Extract the [X, Y] coordinate from the center of the cell holding the provided text.  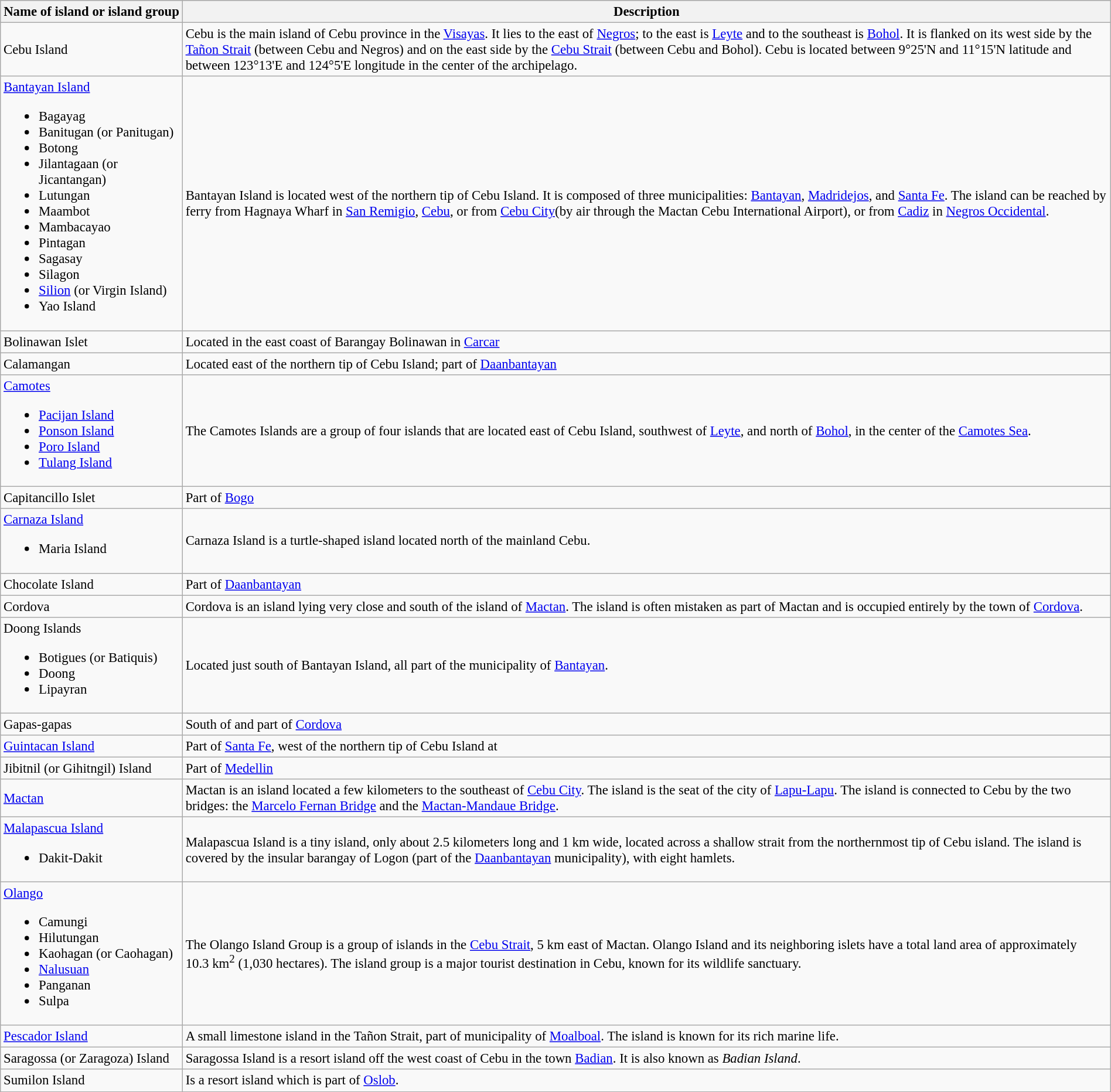
Name of island or island group [91, 12]
CamotesPacijan IslandPonson IslandPoro IslandTulang Island [91, 430]
Part of Daanbantayan [646, 584]
Cordova [91, 606]
Cebu Island [91, 49]
Capitancillo Islet [91, 497]
A small limestone island in the Tañon Strait, part of municipality of Moalboal. The island is known for its rich marine life. [646, 1036]
Located in the east coast of Barangay Bolinawan in Carcar [646, 342]
Part of Medellin [646, 769]
Located east of the northern tip of Cebu Island; part of Daanbantayan [646, 364]
Chocolate Island [91, 584]
Guintacan Island [91, 746]
Saragossa Island is a resort island off the west coast of Cebu in the town Badian. It is also known as Badian Island. [646, 1059]
Carnaza IslandMaria Island [91, 541]
Gapas-gapas [91, 725]
Sumilon Island [91, 1080]
Mactan [91, 798]
OlangoCamungiHilutunganKaohagan (or Caohagan)NalusuanPangananSulpa [91, 954]
Part of Bogo [646, 497]
Jibitnil (or Gihitngil) Island [91, 769]
Located just south of Bantayan Island, all part of the municipality of Bantayan. [646, 665]
South of and part of Cordova [646, 725]
Bolinawan Islet [91, 342]
Saragossa (or Zaragoza) Island [91, 1059]
Description [646, 12]
Part of Santa Fe, west of the northern tip of Cebu Island at [646, 746]
Calamangan [91, 364]
Doong IslandsBotigues (or Batiquis)DoongLipayran [91, 665]
Malapascua IslandDakit-Dakit [91, 849]
Carnaza Island is a turtle-shaped island located north of the mainland Cebu. [646, 541]
Is a resort island which is part of Oslob. [646, 1080]
Pescador Island [91, 1036]
